Capture the cell that displays the provided text and extract its (x, y) central coordinate. 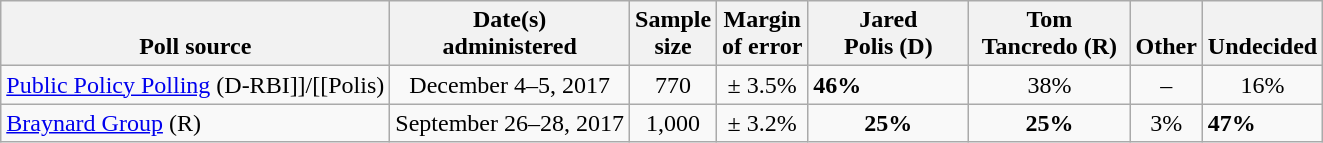
47% (1262, 123)
Samplesize (674, 34)
1,000 (674, 123)
– (1166, 85)
± 3.2% (762, 123)
Public Policy Polling (D-RBI]]/[[Polis) (196, 85)
46% (888, 85)
Other (1166, 34)
770 (674, 85)
Marginof error (762, 34)
JaredPolis (D) (888, 34)
December 4–5, 2017 (510, 85)
± 3.5% (762, 85)
TomTancredo (R) (1050, 34)
Poll source (196, 34)
Braynard Group (R) (196, 123)
September 26–28, 2017 (510, 123)
Date(s)administered (510, 34)
16% (1262, 85)
Undecided (1262, 34)
3% (1166, 123)
38% (1050, 85)
